Scan for the cell matching the given text and deliver its (x, y) coordinate at center. 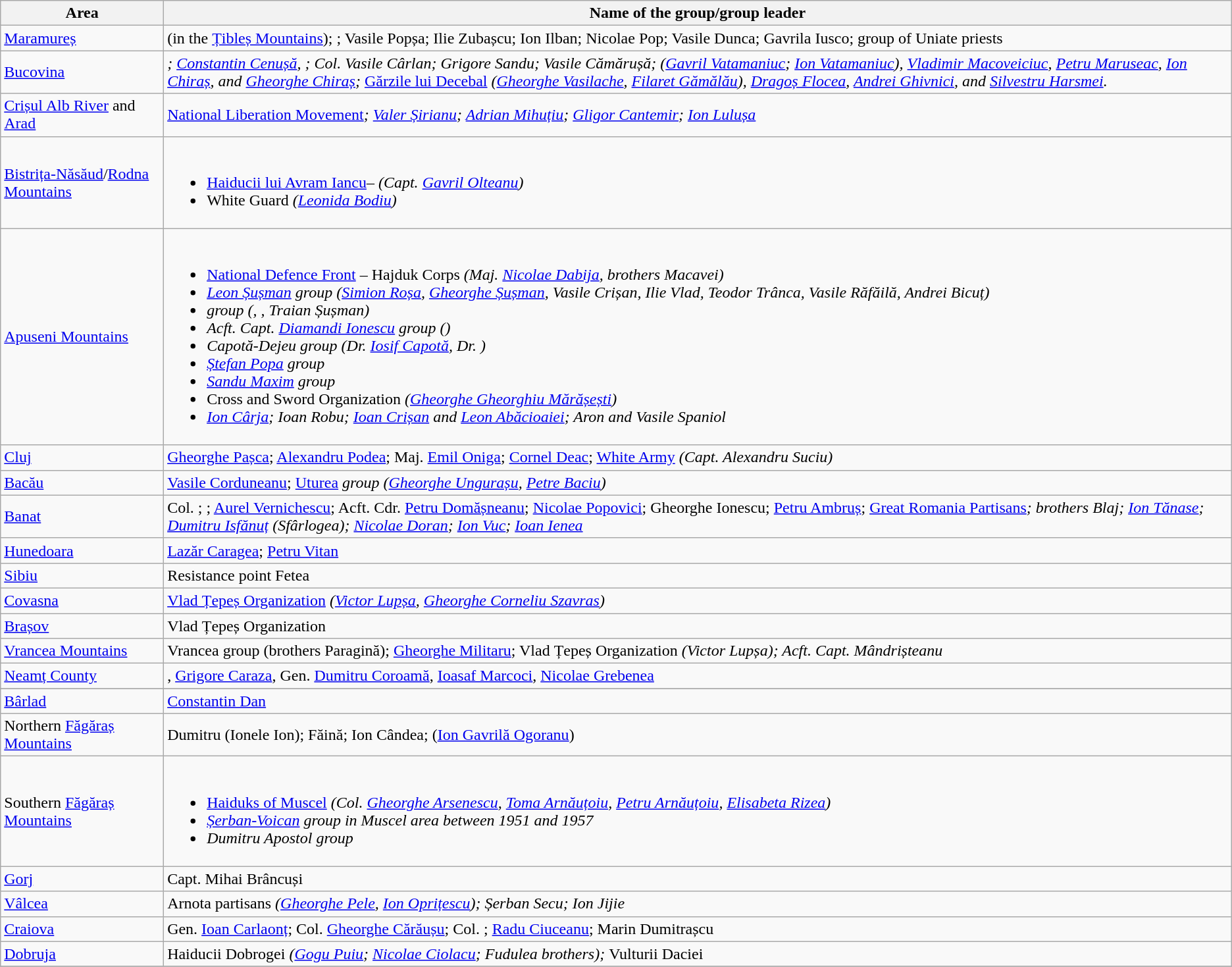
Vasile Corduneanu; Uturea group (Gheorghe Ungurașu, Petre Baciu) (698, 483)
Gen. Ioan Carlaonț; Col. Gheorghe Cărăușu; Col. ; Radu Ciuceanu; Marin Dumitrașcu (698, 929)
Lazăr Caragea; Petru Vitan (698, 550)
Apuseni Mountains (82, 337)
Northern Făgăraș Mountains (82, 735)
Haiducii Dobrogei (Gogu Puiu; Nicolae Ciolacu; Fudulea brothers); Vulturii Daciei (698, 954)
, Grigore Caraza, Gen. Dumitru Coroamă, Ioasaf Marcoci, Nicolae Grebenea (698, 676)
Constantin Dan (698, 701)
Bârlad (82, 701)
Gorj (82, 879)
Maramureș (82, 38)
Bistrița-Năsăud/Rodna Mountains (82, 182)
Covasna (82, 600)
Cluj (82, 457)
Dobruja (82, 954)
Southern Făgăraș Mountains (82, 811)
Hunedoara (82, 550)
Vrancea Mountains (82, 651)
Brașov (82, 626)
National Liberation Movement; Valer Șirianu; Adrian Mihuțiu; Gligor Cantemir; Ion Lulușa (698, 115)
(in the Țibleș Mountains); ; Vasile Popșa; Ilie Zubașcu; Ion Ilban; Nicolae Pop; Vasile Dunca; Gavrila Iusco; group of Uniate priests (698, 38)
Name of the group/group leader (698, 13)
Arnota partisans (Gheorghe Pele, Ion Oprițescu); Șerban Secu; Ion Jijie (698, 904)
Vâlcea (82, 904)
Sibiu (82, 575)
Vlad Țepeș Organization (698, 626)
Bacău (82, 483)
Gheorghe Pașca; Alexandru Podea; Maj. Emil Oniga; Cornel Deac; White Army (Capt. Alexandru Suciu) (698, 457)
Haiducii lui Avram Iancu– (Capt. Gavril Olteanu)White Guard (Leonida Bodiu) (698, 182)
Area (82, 13)
Craiova (82, 929)
Bucovina (82, 72)
Banat (82, 516)
Crișul Alb River and Arad (82, 115)
Resistance point Fetea (698, 575)
Vlad Țepeș Organization (Victor Lupșa, Gheorghe Corneliu Szavras) (698, 600)
Capt. Mihai Brâncuși (698, 879)
Vrancea group (brothers Paragină); Gheorghe Militaru; Vlad Țepeș Organization (Victor Lupșa); Acft. Capt. Mândrișteanu (698, 651)
Neamț County (82, 676)
Dumitru (Ionele Ion); Făină; Ion Cândea; (Ion Gavrilă Ogoranu) (698, 735)
